Identify which cell holds the provided text, then report its (x, y) central coordinate. 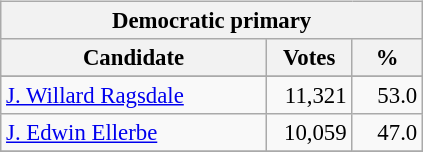
% (388, 58)
J. Edwin Ellerbe (134, 133)
J. Willard Ragsdale (134, 96)
53.0 (388, 96)
Votes (309, 58)
10,059 (309, 133)
11,321 (309, 96)
Candidate (134, 58)
Democratic primary (212, 21)
47.0 (388, 133)
